For the text-containing cell, return its midpoint in (x, y) coordinate format. 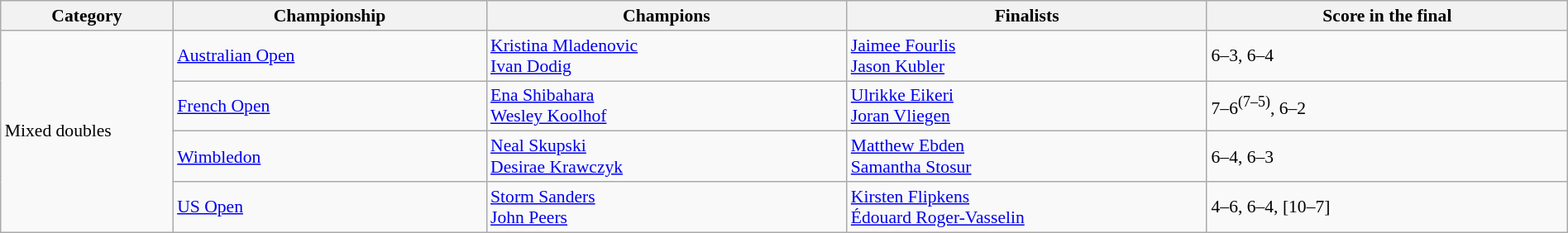
7–6(7–5), 6–2 (1387, 106)
4–6, 6–4, [10–7] (1387, 207)
Championship (329, 16)
Matthew Ebden Samantha Stosur (1027, 157)
Wimbledon (329, 157)
Storm Sanders John Peers (667, 207)
French Open (329, 106)
Ulrikke Eikeri Joran Vliegen (1027, 106)
Neal Skupski Desirae Krawczyk (667, 157)
6–3, 6–4 (1387, 56)
Kristina Mladenovic Ivan Dodig (667, 56)
6–4, 6–3 (1387, 157)
Category (87, 16)
Mixed doubles (87, 131)
Champions (667, 16)
Finalists (1027, 16)
Kirsten Flipkens Édouard Roger-Vasselin (1027, 207)
US Open (329, 207)
Jaimee Fourlis Jason Kubler (1027, 56)
Ena Shibahara Wesley Koolhof (667, 106)
Australian Open (329, 56)
Score in the final (1387, 16)
